Locate the cell with the specified text and output its (X, Y) center coordinate. 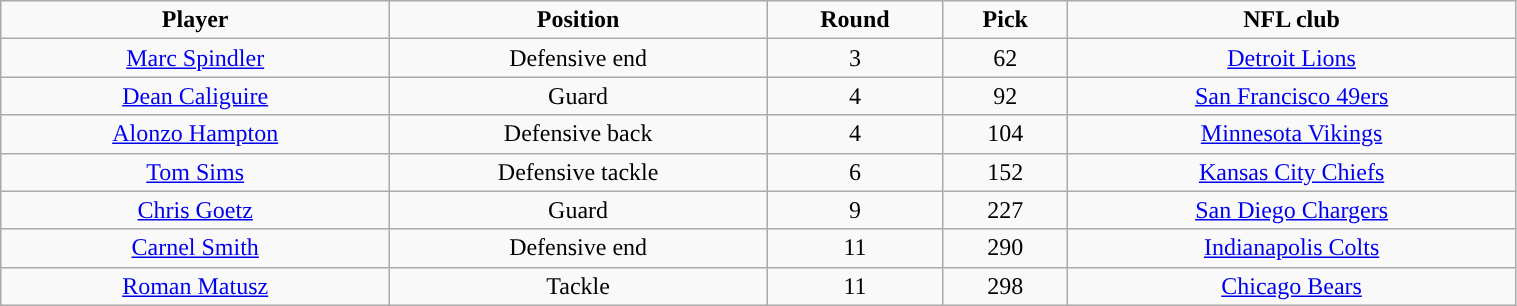
Defensive tackle (578, 172)
Kansas City Chiefs (1292, 172)
Tom Sims (196, 172)
227 (1005, 210)
NFL club (1292, 20)
Position (578, 20)
Chris Goetz (196, 210)
6 (856, 172)
Carnel Smith (196, 248)
San Francisco 49ers (1292, 96)
Minnesota Vikings (1292, 134)
Round (856, 20)
92 (1005, 96)
Pick (1005, 20)
104 (1005, 134)
298 (1005, 286)
San Diego Chargers (1292, 210)
Chicago Bears (1292, 286)
Dean Caliguire (196, 96)
Tackle (578, 286)
Defensive back (578, 134)
152 (1005, 172)
9 (856, 210)
Alonzo Hampton (196, 134)
3 (856, 58)
Roman Matusz (196, 286)
290 (1005, 248)
Indianapolis Colts (1292, 248)
62 (1005, 58)
Detroit Lions (1292, 58)
Marc Spindler (196, 58)
Player (196, 20)
